Pinpoint the cell where the given text exists, returning its [x, y] midpoint coordinate. 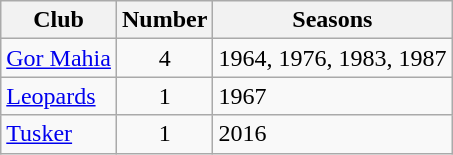
Tusker [59, 134]
4 [164, 58]
2016 [332, 134]
1964, 1976, 1983, 1987 [332, 58]
Seasons [332, 20]
Leopards [59, 96]
1967 [332, 96]
Number [164, 20]
Gor Mahia [59, 58]
Club [59, 20]
